Capture the cell that displays the provided text and extract its (x, y) central coordinate. 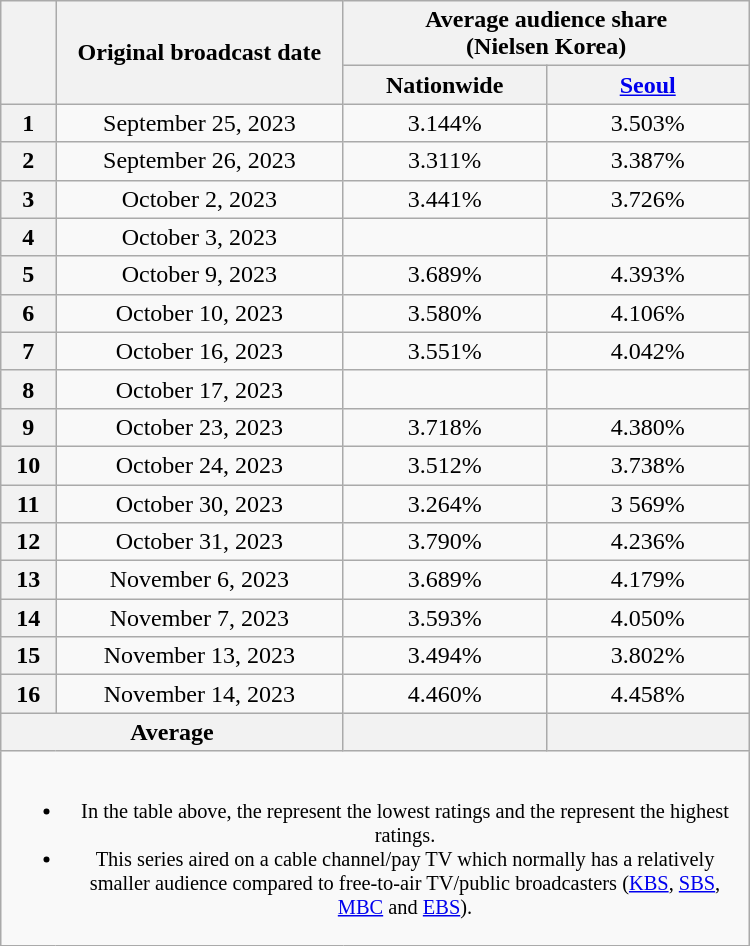
10 (28, 465)
September 26, 2023 (200, 161)
3.551% (444, 351)
October 17, 2023 (200, 389)
4.380% (648, 427)
4.106% (648, 313)
Average audience share(Nielsen Korea) (546, 34)
15 (28, 656)
3.718% (444, 427)
October 3, 2023 (200, 237)
3.738% (648, 465)
1 (28, 123)
7 (28, 351)
October 23, 2023 (200, 427)
Original broadcast date (200, 52)
3.494% (444, 656)
4.460% (444, 694)
October 16, 2023 (200, 351)
3.593% (444, 618)
5 (28, 275)
8 (28, 389)
14 (28, 618)
4.042% (648, 351)
11 (28, 503)
9 (28, 427)
4.179% (648, 580)
3.264% (444, 503)
4.050% (648, 618)
4.458% (648, 694)
October 9, 2023 (200, 275)
Seoul (648, 85)
4.236% (648, 542)
Average (172, 732)
October 2, 2023 (200, 199)
4.393% (648, 275)
October 30, 2023 (200, 503)
3 569% (648, 503)
November 6, 2023 (200, 580)
October 31, 2023 (200, 542)
3.580% (444, 313)
3.144% (444, 123)
September 25, 2023 (200, 123)
3.802% (648, 656)
3.726% (648, 199)
13 (28, 580)
3.387% (648, 161)
12 (28, 542)
November 7, 2023 (200, 618)
November 14, 2023 (200, 694)
16 (28, 694)
3.503% (648, 123)
3.790% (444, 542)
October 10, 2023 (200, 313)
November 13, 2023 (200, 656)
4 (28, 237)
3.441% (444, 199)
3.311% (444, 161)
Nationwide (444, 85)
October 24, 2023 (200, 465)
2 (28, 161)
3.512% (444, 465)
3 (28, 199)
6 (28, 313)
